Extract the (x, y) coordinate from the center of the cell holding the provided text.  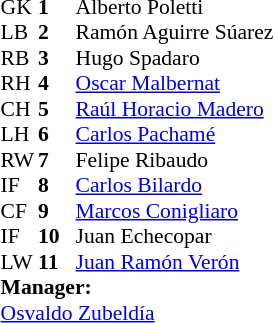
LB (20, 33)
RH (20, 83)
LH (20, 135)
8 (57, 185)
4 (57, 83)
11 (57, 262)
RW (20, 160)
2 (57, 33)
CH (20, 109)
LW (20, 262)
RB (20, 58)
3 (57, 58)
7 (57, 160)
9 (57, 211)
10 (57, 237)
CF (20, 211)
6 (57, 135)
5 (57, 109)
